From the cell containing the given text, extract its center point as (x, y) coordinate. 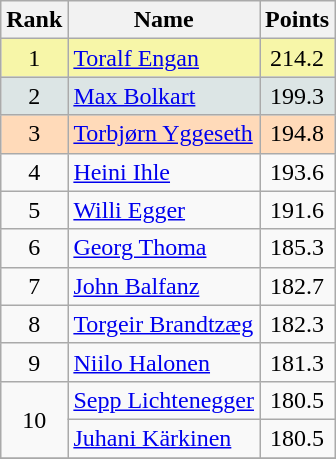
7 (34, 286)
4 (34, 172)
191.6 (298, 210)
Toralf Engan (164, 58)
2 (34, 96)
182.3 (298, 324)
9 (34, 362)
Torgeir Brandtzæg (164, 324)
Max Bolkart (164, 96)
John Balfanz (164, 286)
Georg Thoma (164, 248)
10 (34, 419)
193.6 (298, 172)
Points (298, 20)
214.2 (298, 58)
199.3 (298, 96)
181.3 (298, 362)
Torbjørn Yggeseth (164, 134)
Juhani Kärkinen (164, 438)
Heini Ihle (164, 172)
Rank (34, 20)
8 (34, 324)
6 (34, 248)
182.7 (298, 286)
Name (164, 20)
185.3 (298, 248)
1 (34, 58)
Willi Egger (164, 210)
Sepp Lichtenegger (164, 400)
Niilo Halonen (164, 362)
194.8 (298, 134)
3 (34, 134)
5 (34, 210)
